Scan for the cell matching the given text and deliver its (x, y) coordinate at center. 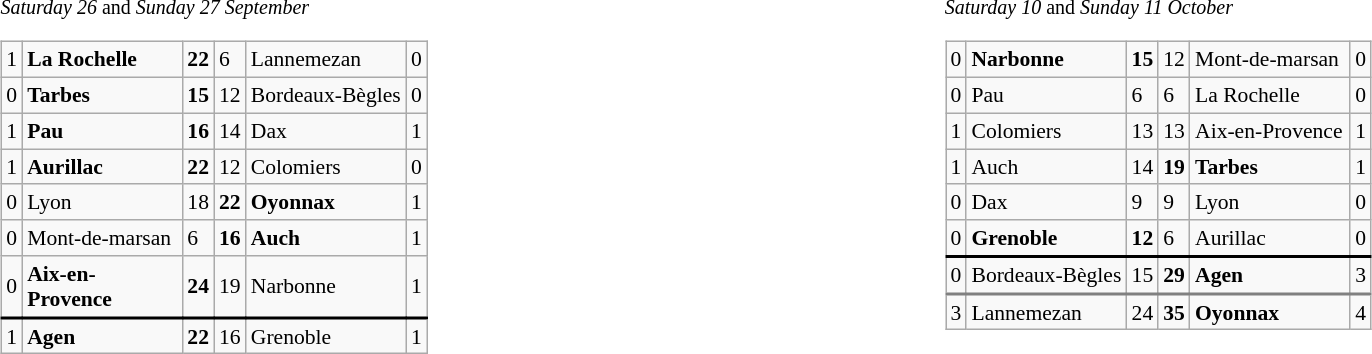
35 (1174, 311)
29 (1174, 274)
4 (1360, 311)
18 (198, 202)
